Determine the [X, Y] coordinate at the center of the cell enclosing the given text.  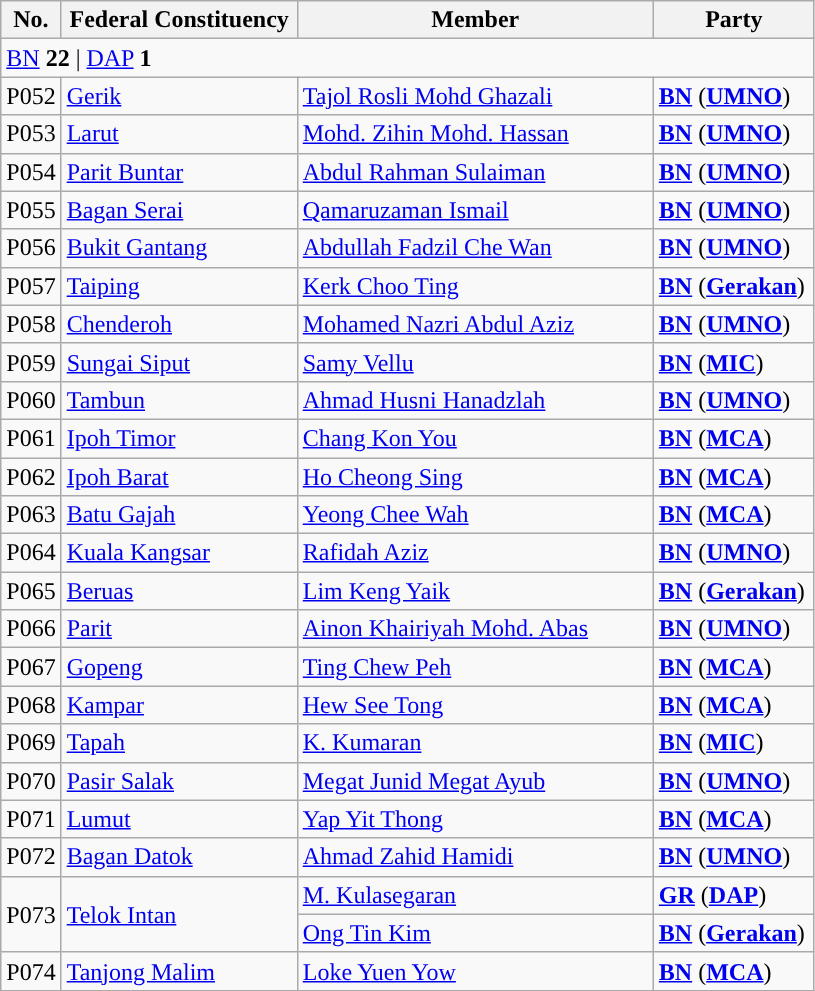
GR (DAP) [734, 895]
Telok Intan [179, 914]
P060 [31, 400]
Abdullah Fadzil Che Wan [475, 248]
Larut [179, 134]
P052 [31, 96]
M. Kulasegaran [475, 895]
Ahmad Zahid Hamidi [475, 857]
P053 [31, 134]
P072 [31, 857]
Parit [179, 629]
No. [31, 20]
Mohd. Zihin Mohd. Hassan [475, 134]
Tajol Rosli Mohd Ghazali [475, 96]
Chang Kon You [475, 438]
Sungai Siput [179, 362]
Rafidah Aziz [475, 553]
K. Kumaran [475, 743]
Loke Yuen Yow [475, 971]
Bagan Serai [179, 210]
Parit Buntar [179, 172]
P064 [31, 553]
P073 [31, 914]
Tambun [179, 400]
P071 [31, 819]
Kampar [179, 705]
P067 [31, 667]
Ipoh Timor [179, 438]
Bukit Gantang [179, 248]
Bagan Datok [179, 857]
P058 [31, 324]
Hew See Tong [475, 705]
Abdul Rahman Sulaiman [475, 172]
Ho Cheong Sing [475, 477]
Tanjong Malim [179, 971]
Kuala Kangsar [179, 553]
Ahmad Husni Hanadzlah [475, 400]
P054 [31, 172]
Lumut [179, 819]
Ipoh Barat [179, 477]
P065 [31, 591]
P061 [31, 438]
Member [475, 20]
Yap Yit Thong [475, 819]
P068 [31, 705]
P062 [31, 477]
P066 [31, 629]
Chenderoh [179, 324]
Qamaruzaman Ismail [475, 210]
P069 [31, 743]
Gopeng [179, 667]
Samy Vellu [475, 362]
Megat Junid Megat Ayub [475, 781]
P056 [31, 248]
P055 [31, 210]
Gerik [179, 96]
P063 [31, 515]
Tapah [179, 743]
Ting Chew Peh [475, 667]
Yeong Chee Wah [475, 515]
P057 [31, 286]
Ong Tin Kim [475, 933]
Beruas [179, 591]
P074 [31, 971]
Lim Keng Yaik [475, 591]
Kerk Choo Ting [475, 286]
Taiping [179, 286]
Batu Gajah [179, 515]
Federal Constituency [179, 20]
Ainon Khairiyah Mohd. Abas [475, 629]
Pasir Salak [179, 781]
P070 [31, 781]
P059 [31, 362]
BN 22 | DAP 1 [408, 58]
Party [734, 20]
Mohamed Nazri Abdul Aziz [475, 324]
